Capture the cell that displays the provided text and extract its (x, y) central coordinate. 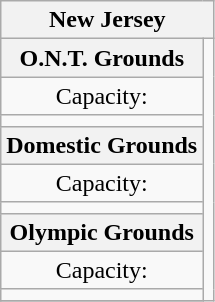
New Jersey (108, 20)
Olympic Grounds (102, 232)
O.N.T. Grounds (102, 58)
Domestic Grounds (102, 145)
